Locate the cell with the specified text and output its (X, Y) center coordinate. 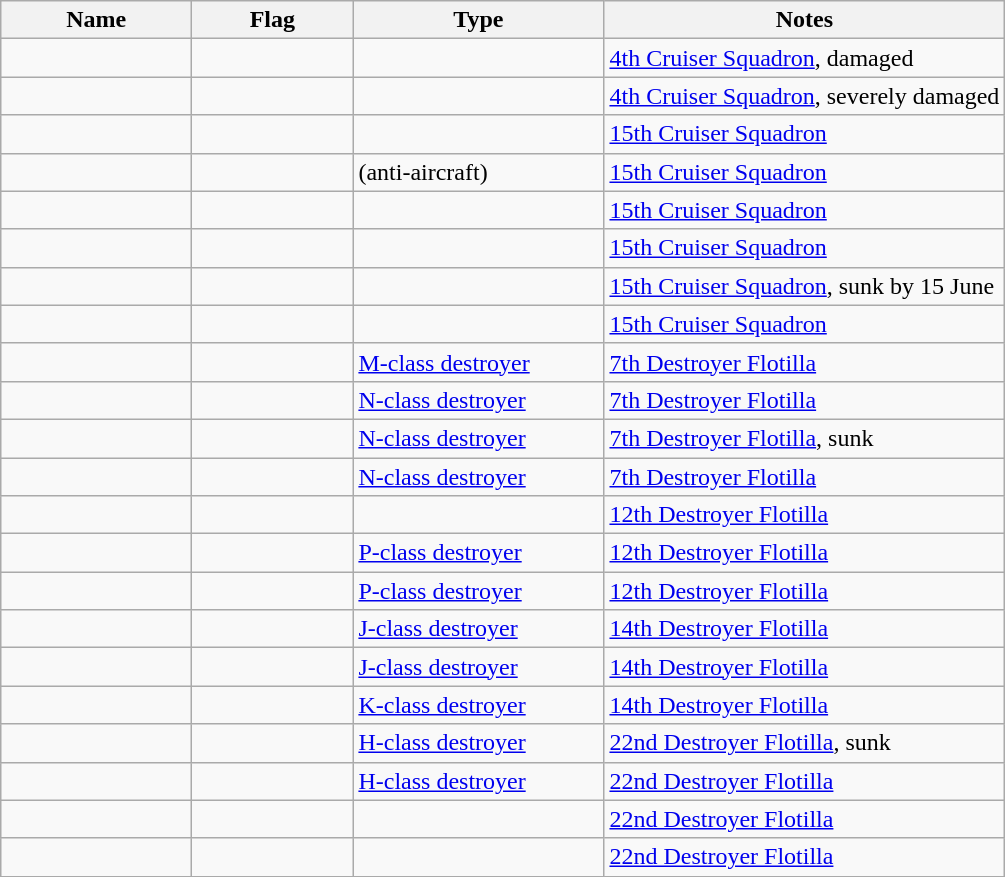
15th Cruiser Squadron, sunk by 15 June (804, 286)
K-class destroyer (478, 705)
M-class destroyer (478, 362)
Name (96, 20)
22nd Destroyer Flotilla, sunk (804, 743)
7th Destroyer Flotilla, sunk (804, 438)
(anti-aircraft) (478, 172)
Type (478, 20)
Flag (272, 20)
4th Cruiser Squadron, severely damaged (804, 96)
4th Cruiser Squadron, damaged (804, 58)
Notes (804, 20)
